Identify which cell holds the provided text, then report its [x, y] central coordinate. 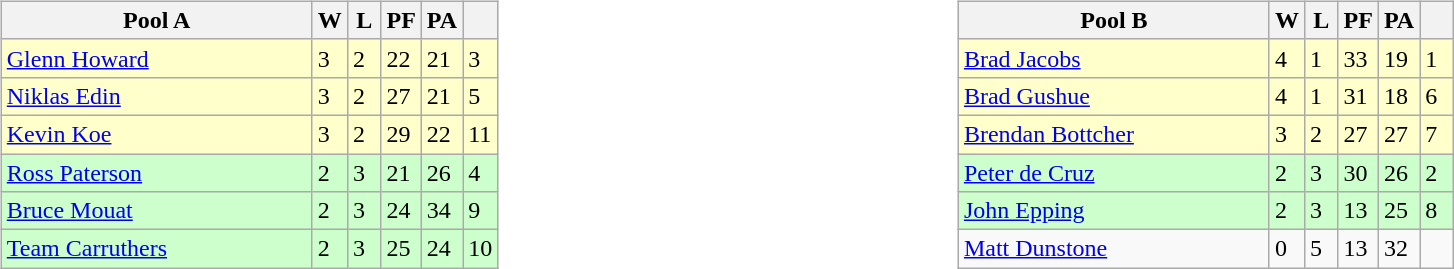
7 [1437, 134]
Peter de Cruz [1114, 173]
6 [1437, 96]
Glenn Howard [156, 58]
19 [1398, 58]
Brad Jacobs [1114, 58]
33 [1358, 58]
34 [442, 211]
Brendan Bottcher [1114, 134]
Team Carruthers [156, 249]
Ross Paterson [156, 173]
10 [480, 249]
18 [1398, 96]
Pool B [1114, 20]
11 [480, 134]
30 [1358, 173]
Bruce Mouat [156, 211]
Brad Gushue [1114, 96]
9 [480, 211]
Matt Dunstone [1114, 249]
29 [401, 134]
Kevin Koe [156, 134]
32 [1398, 249]
8 [1437, 211]
Niklas Edin [156, 96]
John Epping [1114, 211]
Pool A [156, 20]
31 [1358, 96]
0 [1286, 249]
